Return the (X, Y) coordinate for the center point of the cell that contains the specified text.  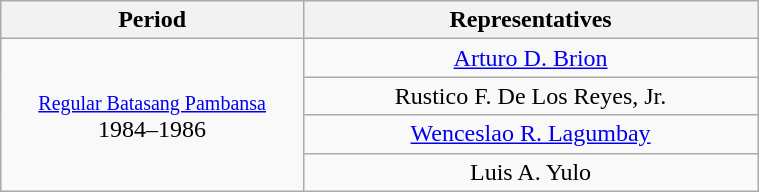
Rustico F. De Los Reyes, Jr. (530, 96)
Regular Batasang Pambansa1984–1986 (152, 115)
Wenceslao R. Lagumbay (530, 134)
Luis A. Yulo (530, 172)
Representatives (530, 20)
Period (152, 20)
Arturo D. Brion (530, 58)
